Search for the cell housing the specified text and yield its [X, Y] center coordinate. 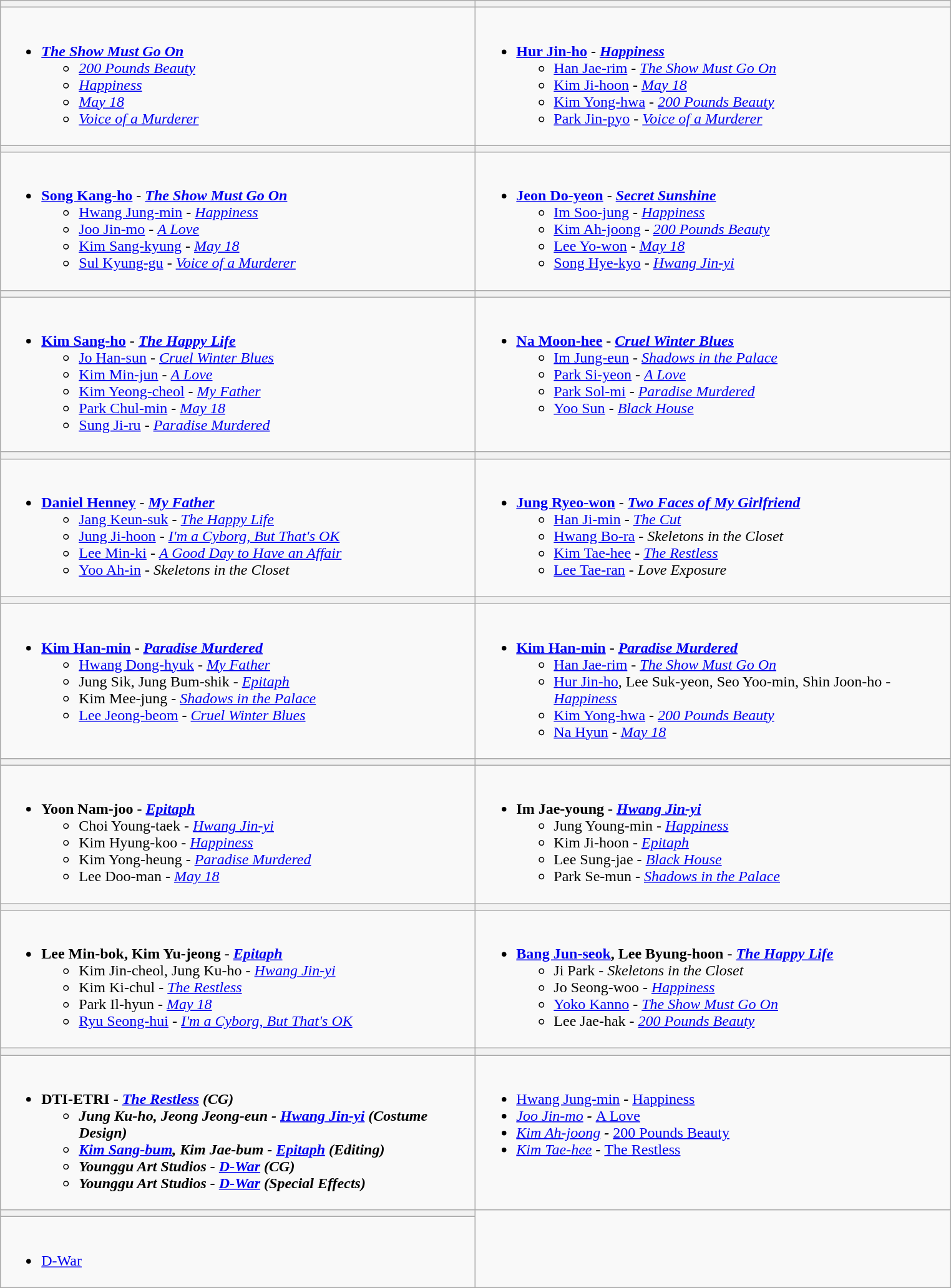
Hur Jin-ho - HappinessHan Jae-rim - The Show Must Go OnKim Ji-hoon - May 18Kim Yong-hwa - 200 Pounds BeautyPark Jin-pyo - Voice of a Murderer [713, 76]
The Show Must Go On200 Pounds BeautyHappinessMay 18Voice of a Murderer [238, 76]
Hwang Jung-min - HappinessJoo Jin-mo - A LoveKim Ah-joong - 200 Pounds BeautyKim Tae-hee - The Restless [713, 1133]
Im Jae-young - Hwang Jin-yiJung Young-min - HappinessKim Ji-hoon - EpitaphLee Sung-jae - Black HousePark Se-mun - Shadows in the Palace [713, 834]
Jeon Do-yeon - Secret SunshineIm Soo-jung - HappinessKim Ah-joong - 200 Pounds BeautyLee Yo-won - May 18Song Hye-kyo - Hwang Jin-yi [713, 221]
D-War [238, 1252]
Na Moon-hee - Cruel Winter BluesIm Jung-eun - Shadows in the PalacePark Si-yeon - A LovePark Sol-mi - Paradise MurderedYoo Sun - Black House [713, 374]
Yoon Nam-joo - EpitaphChoi Young-taek - Hwang Jin-yiKim Hyung-koo - HappinessKim Yong-heung - Paradise MurderedLee Doo-man - May 18 [238, 834]
Song Kang-ho - The Show Must Go OnHwang Jung-min - HappinessJoo Jin-mo - A LoveKim Sang-kyung - May 18Sul Kyung-gu - Voice of a Murderer [238, 221]
